Provide the (X, Y) coordinate of the cell's center where the given text is located.  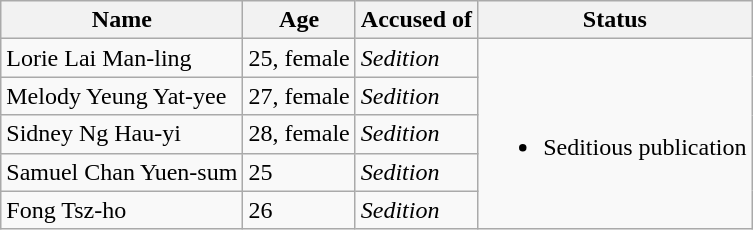
28, female (299, 134)
Sidney Ng Hau-yi (122, 134)
Status (615, 20)
Samuel Chan Yuen-sum (122, 172)
Age (299, 20)
27, female (299, 96)
26 (299, 210)
25, female (299, 58)
Melody Yeung Yat-yee (122, 96)
25 (299, 172)
Name (122, 20)
Fong Tsz-ho (122, 210)
Accused of (416, 20)
Seditious publication (615, 134)
Lorie Lai Man-ling (122, 58)
